Identify which cell holds the provided text, then report its (X, Y) central coordinate. 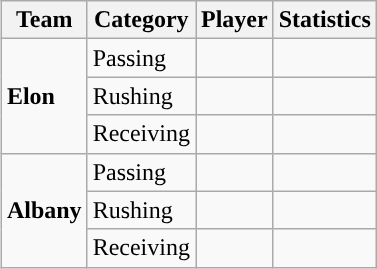
Elon (44, 96)
Statistics (324, 20)
Player (235, 20)
Albany (44, 210)
Team (44, 20)
Category (141, 20)
